From the cell containing the given text, extract its center point as [x, y] coordinate. 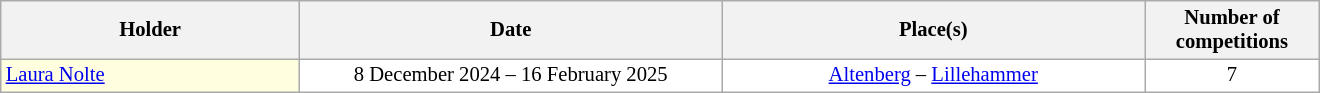
Laura Nolte [150, 75]
Place(s) [934, 29]
8 December 2024 – 16 February 2025 [510, 75]
7 [1232, 75]
Altenberg – Lillehammer [934, 75]
Date [510, 29]
Number of competitions [1232, 29]
Holder [150, 29]
